From the cell containing the given text, extract its center point as [x, y] coordinate. 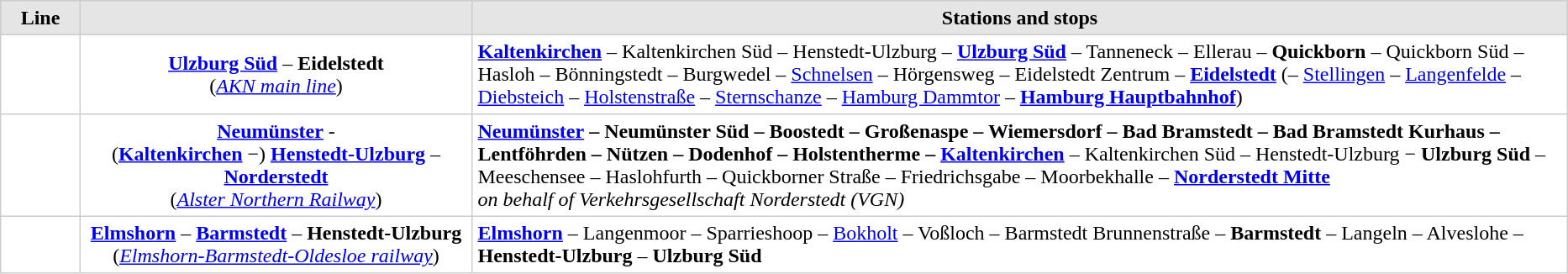
Elmshorn – Langenmoor – Sparrieshoop – Bokholt – Voßloch – Barmstedt Brunnenstraße – Barmstedt – Langeln – Alveslohe – Henstedt-Ulzburg – Ulzburg Süd [1019, 245]
Elmshorn – Barmstedt – Henstedt-Ulzburg(Elmshorn-Barmstedt-Oldesloe railway) [276, 245]
Ulzburg Süd – Eidelstedt (AKN main line) [276, 74]
Neumünster -(Kaltenkirchen −) Henstedt-Ulzburg – Norderstedt(Alster Northern Railway) [276, 165]
Line [40, 18]
Stations and stops [1019, 18]
